Scan for the cell matching the given text and deliver its [x, y] coordinate at center. 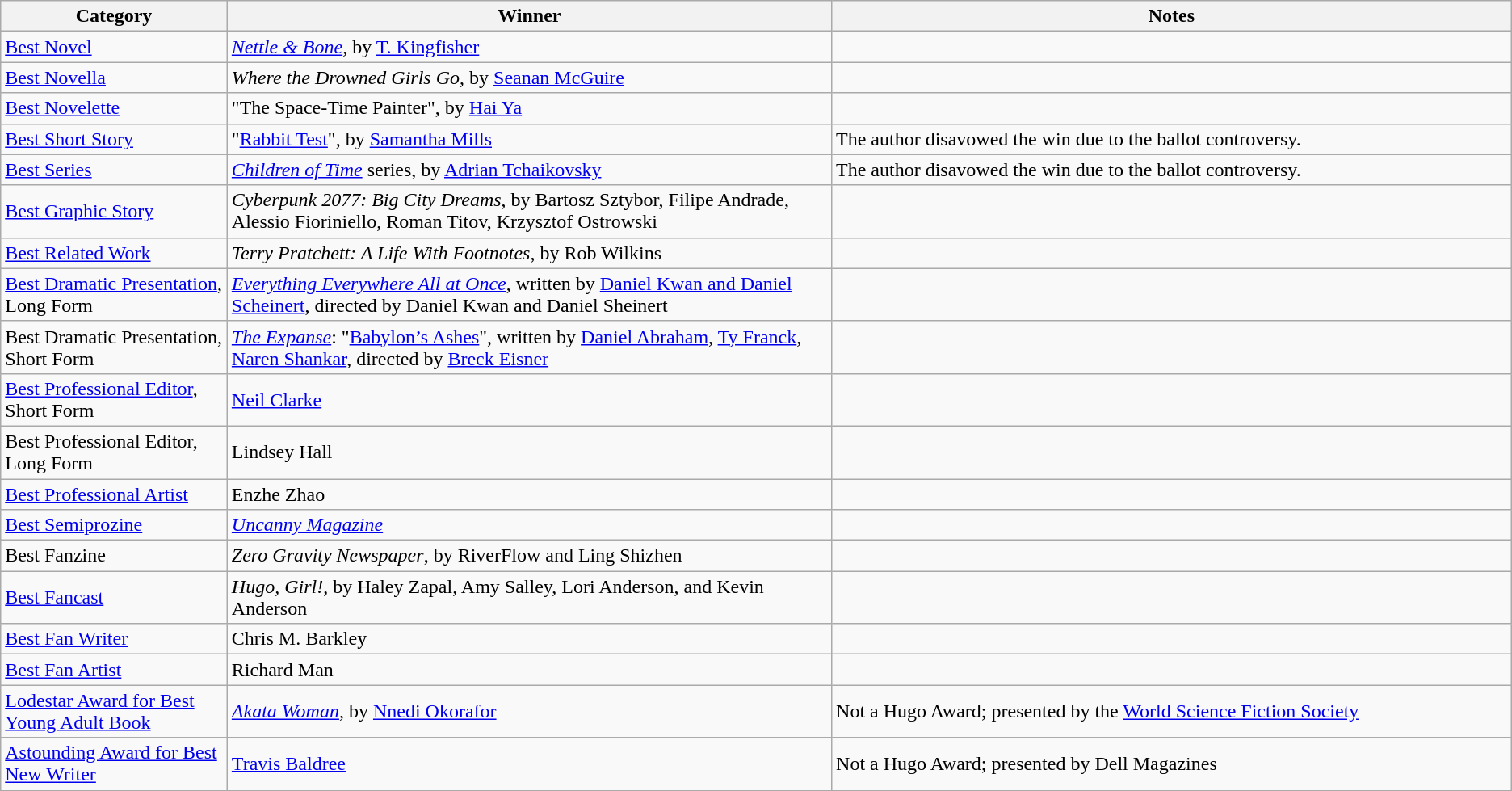
Best Novel [115, 47]
Best Fancast [115, 598]
Travis Baldree [529, 764]
Best Series [115, 170]
Enzhe Zhao [529, 494]
Category [115, 16]
Cyberpunk 2077: Big City Dreams, by Bartosz Sztybor, Filipe Andrade, Alessio Fioriniello, Roman Titov, Krzysztof Ostrowski [529, 212]
Best Dramatic Presentation, Long Form [115, 294]
Best Professional Editor, Short Form [115, 399]
Everything Everywhere All at Once, written by Daniel Kwan and Daniel Scheinert, directed by Daniel Kwan and Daniel Sheinert [529, 294]
Best Novelette [115, 108]
Richard Man [529, 670]
Astounding Award for Best New Writer [115, 764]
Not a Hugo Award; presented by the World Science Fiction Society [1172, 711]
Best Novella [115, 78]
Chris M. Barkley [529, 639]
Best Professional Artist [115, 494]
Best Fanzine [115, 556]
Akata Woman, by Nnedi Okorafor [529, 711]
Best Graphic Story [115, 212]
Zero Gravity Newspaper, by RiverFlow and Ling Shizhen [529, 556]
Lodestar Award for Best Young Adult Book [115, 711]
Notes [1172, 16]
Best Dramatic Presentation, Short Form [115, 347]
Hugo, Girl!, by Haley Zapal, Amy Salley, Lori Anderson, and Kevin Anderson [529, 598]
Uncanny Magazine [529, 525]
Winner [529, 16]
Best Fan Writer [115, 639]
Lindsey Hall [529, 452]
Where the Drowned Girls Go, by Seanan McGuire [529, 78]
Best Related Work [115, 253]
Nettle & Bone, by T. Kingfisher [529, 47]
Best Fan Artist [115, 670]
Terry Pratchett: A Life With Footnotes, by Rob Wilkins [529, 253]
Children of Time series, by Adrian Tchaikovsky [529, 170]
Neil Clarke [529, 399]
"The Space-Time Painter", by Hai Ya [529, 108]
The Expanse: "Babylon’s Ashes", written by Daniel Abraham, Ty Franck, Naren Shankar, directed by Breck Eisner [529, 347]
Best Professional Editor, Long Form [115, 452]
Not a Hugo Award; presented by Dell Magazines [1172, 764]
"Rabbit Test", by Samantha Mills [529, 139]
Best Semiprozine [115, 525]
Best Short Story [115, 139]
